Scan for the cell matching the given text and deliver its [x, y] coordinate at center. 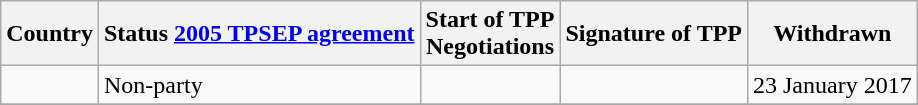
Signature of TPP [654, 34]
Country [50, 34]
Withdrawn [832, 34]
23 January 2017 [832, 85]
Start of TPPNegotiations [490, 34]
Non-party [259, 85]
Status 2005 TPSEP agreement [259, 34]
